Locate the cell with the specified text and output its [x, y] center coordinate. 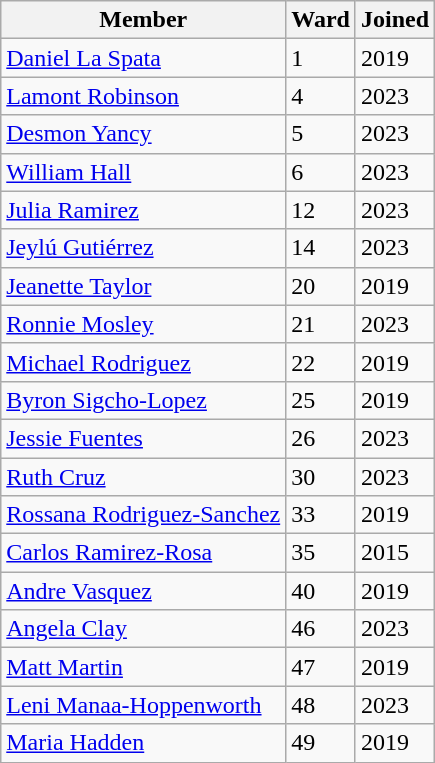
William Hall [144, 172]
30 [321, 477]
Member [144, 20]
1 [321, 58]
Byron Sigcho-Lopez [144, 400]
Andre Vasquez [144, 591]
49 [321, 743]
48 [321, 705]
33 [321, 515]
20 [321, 286]
Rossana Rodriguez-Sanchez [144, 515]
47 [321, 667]
Lamont Robinson [144, 96]
Ruth Cruz [144, 477]
Desmon Yancy [144, 134]
Angela Clay [144, 629]
14 [321, 248]
21 [321, 324]
Jeylú Gutiérrez [144, 248]
Jeanette Taylor [144, 286]
Leni Manaa-Hoppenworth [144, 705]
Jessie Fuentes [144, 438]
Michael Rodriguez [144, 362]
25 [321, 400]
26 [321, 438]
35 [321, 553]
40 [321, 591]
6 [321, 172]
Daniel La Spata [144, 58]
46 [321, 629]
Matt Martin [144, 667]
Ward [321, 20]
22 [321, 362]
Ronnie Mosley [144, 324]
Maria Hadden [144, 743]
12 [321, 210]
Julia Ramirez [144, 210]
Joined [394, 20]
2015 [394, 553]
4 [321, 96]
Carlos Ramirez-Rosa [144, 553]
5 [321, 134]
